Pinpoint the cell where the given text exists, returning its (x, y) midpoint coordinate. 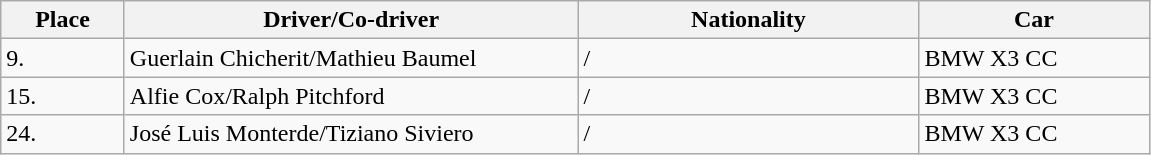
9. (63, 58)
Nationality (748, 20)
Driver/Co-driver (351, 20)
José Luis Monterde/Tiziano Siviero (351, 134)
24. (63, 134)
Alfie Cox/Ralph Pitchford (351, 96)
Car (1034, 20)
15. (63, 96)
Guerlain Chicherit/Mathieu Baumel (351, 58)
Place (63, 20)
